From the cell containing the given text, extract its center point as (x, y) coordinate. 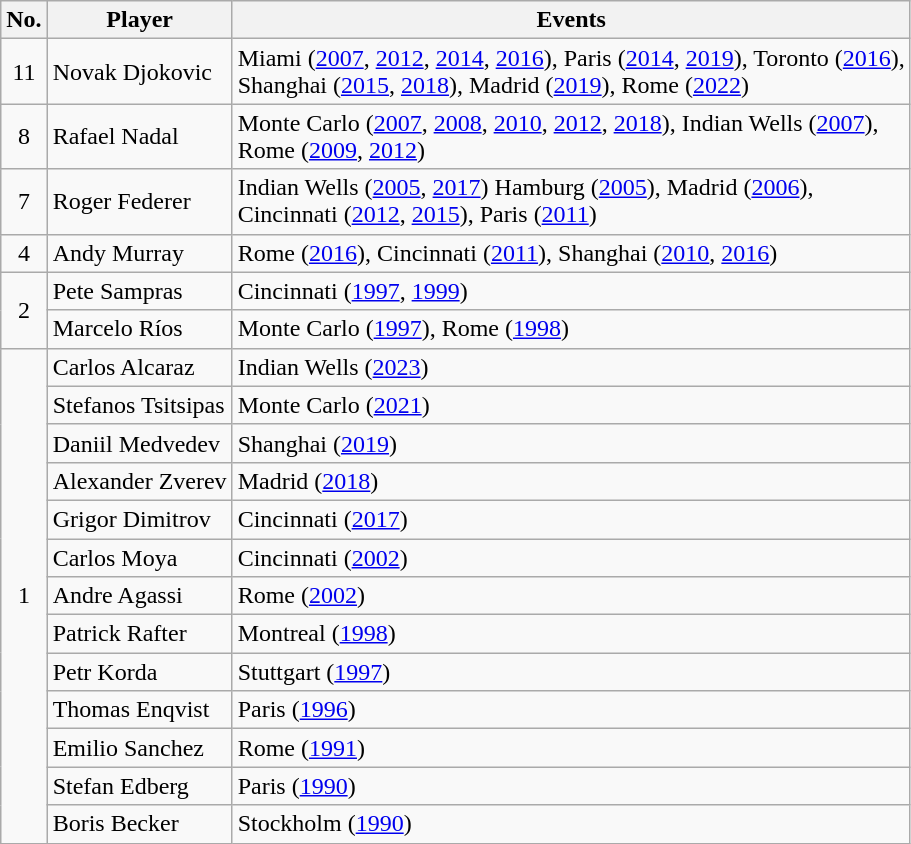
Rafael Nadal (140, 136)
Carlos Moya (140, 557)
Shanghai (2019) (571, 443)
Stockholm (1990) (571, 824)
Boris Becker (140, 824)
Miami (2007, 2012, 2014, 2016), Paris (2014, 2019), Toronto (2016), Shanghai (2015, 2018), Madrid (2019), Rome (2022) (571, 72)
7 (24, 202)
Cincinnati (2017) (571, 519)
Monte Carlo (2021) (571, 405)
Andy Murray (140, 253)
Thomas Enqvist (140, 710)
No. (24, 20)
Monte Carlo (1997), Rome (1998) (571, 329)
Stefan Edberg (140, 786)
Madrid (2018) (571, 481)
Cincinnati (2002) (571, 557)
Roger Federer (140, 202)
Stefanos Tsitsipas (140, 405)
Petr Korda (140, 672)
Marcelo Ríos (140, 329)
8 (24, 136)
Novak Djokovic (140, 72)
Carlos Alcaraz (140, 367)
Indian Wells (2023) (571, 367)
11 (24, 72)
Montreal (1998) (571, 634)
2 (24, 310)
Indian Wells (2005, 2017) Hamburg (2005), Madrid (2006), Cincinnati (2012, 2015), Paris (2011) (571, 202)
Paris (1996) (571, 710)
4 (24, 253)
Cincinnati (1997, 1999) (571, 291)
Patrick Rafter (140, 634)
Stuttgart (1997) (571, 672)
Rome (2016), Cincinnati (2011), Shanghai (2010, 2016) (571, 253)
Rome (2002) (571, 596)
Pete Sampras (140, 291)
Paris (1990) (571, 786)
Grigor Dimitrov (140, 519)
Alexander Zverev (140, 481)
Emilio Sanchez (140, 748)
Daniil Medvedev (140, 443)
Rome (1991) (571, 748)
1 (24, 596)
Monte Carlo (2007, 2008, 2010, 2012, 2018), Indian Wells (2007), Rome (2009, 2012) (571, 136)
Andre Agassi (140, 596)
Events (571, 20)
Player (140, 20)
